Find where the given text appears and provide that cell's center as [X, Y] coordinate. 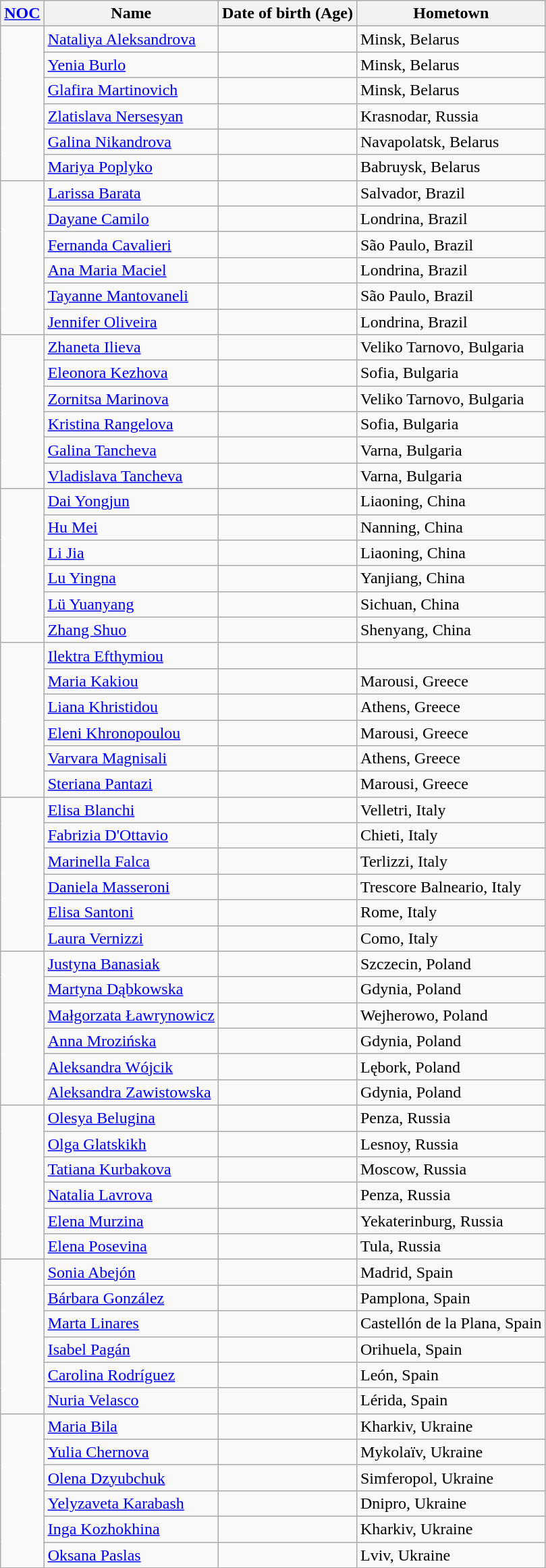
Oksana Paslas [131, 1555]
Simferopol, Ukraine [451, 1478]
Castellón de la Plana, Spain [451, 1324]
Larissa Barata [131, 193]
Trescore Balneario, Italy [451, 887]
Kristina Rangelova [131, 425]
Terlizzi, Italy [451, 861]
Jennifer Oliveira [131, 322]
Lu Yingna [131, 578]
Rome, Italy [451, 913]
Olena Dzyubchuk [131, 1478]
Nanning, China [451, 527]
Laura Vernizzi [131, 938]
Nuria Velasco [131, 1401]
Maria Kakiou [131, 681]
Zhaneta Ilieva [131, 348]
Galina Nikandrova [131, 142]
Lesnoy, Russia [451, 1144]
Dnipro, Ukraine [451, 1503]
Pamplona, Spain [451, 1298]
Velletri, Italy [451, 810]
Aleksandra Wójcik [131, 1066]
Anna Mrozińska [131, 1041]
Marinella Falca [131, 861]
Dai Yongjun [131, 502]
León, Spain [451, 1375]
Yenia Burlo [131, 65]
Małgorzata Ławrynowicz [131, 1015]
Moscow, Russia [451, 1170]
Steriana Pantazi [131, 784]
Galina Tancheva [131, 450]
Varvara Magnisali [131, 759]
Krasnodar, Russia [451, 116]
Tatiana Kurbakova [131, 1170]
Hu Mei [131, 527]
Bárbara González [131, 1298]
NOC [22, 13]
Lviv, Ukraine [451, 1555]
Carolina Rodríguez [131, 1375]
Orihuela, Spain [451, 1349]
Olga Glatskikh [131, 1144]
Lębork, Poland [451, 1066]
Hometown [451, 13]
Natalia Lavrova [131, 1195]
Yelyzaveta Karabash [131, 1503]
Fabrizia D'Ottavio [131, 836]
Navapolatsk, Belarus [451, 142]
Yulia Chernova [131, 1452]
Lérida, Spain [451, 1401]
Zornitsa Marinova [131, 399]
Vladislava Tancheva [131, 476]
Eleonora Kezhova [131, 373]
Ilektra Efthymiou [131, 655]
Isabel Pagán [131, 1349]
Eleni Khronopoulou [131, 732]
Date of birth (Age) [288, 13]
Chieti, Italy [451, 836]
Daniela Masseroni [131, 887]
Shenyang, China [451, 630]
Fernanda Cavalieri [131, 244]
Zhang Shuo [131, 630]
Zlatislava Nersesyan [131, 116]
Martyna Dąbkowska [131, 990]
Liana Khristidou [131, 707]
Name [131, 13]
Sonia Abejón [131, 1272]
Inga Kozhokhina [131, 1529]
Olesya Belugina [131, 1118]
Marta Linares [131, 1324]
Li Jia [131, 553]
Maria Bila [131, 1426]
Ana Maria Maciel [131, 270]
Elisa Santoni [131, 913]
Justyna Banasiak [131, 964]
Elena Murzina [131, 1221]
Szczecin, Poland [451, 964]
Madrid, Spain [451, 1272]
Babruysk, Belarus [451, 167]
Yanjiang, China [451, 578]
Dayane Camilo [131, 219]
Tayanne Mantovaneli [131, 296]
Salvador, Brazil [451, 193]
Yekaterinburg, Russia [451, 1221]
Tula, Russia [451, 1247]
Lü Yuanyang [131, 604]
Wejherowo, Poland [451, 1015]
Aleksandra Zawistowska [131, 1092]
Elena Posevina [131, 1247]
Elisa Blanchi [131, 810]
Mariya Poplyko [131, 167]
Nataliya Aleksandrova [131, 39]
Mykolaïv, Ukraine [451, 1452]
Glafira Martinovich [131, 90]
Sichuan, China [451, 604]
Como, Italy [451, 938]
